From the cell containing the given text, extract its center point as (x, y) coordinate. 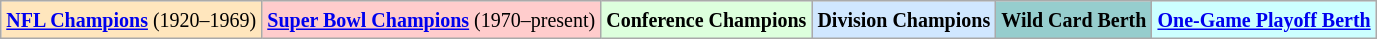
Division Champions (904, 20)
NFL Champions (1920–1969) (132, 20)
Super Bowl Champions (1970–present) (432, 20)
Wild Card Berth (1074, 20)
Conference Champions (706, 20)
One-Game Playoff Berth (1264, 20)
